Locate the cell with the specified text and output its [x, y] center coordinate. 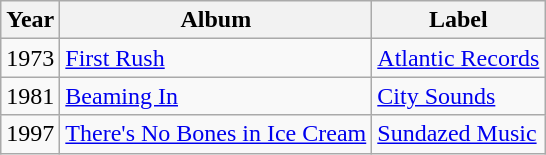
1997 [30, 134]
1973 [30, 58]
1981 [30, 96]
Label [458, 20]
City Sounds [458, 96]
Album [216, 20]
First Rush [216, 58]
Sundazed Music [458, 134]
Beaming In [216, 96]
Year [30, 20]
Atlantic Records [458, 58]
There's No Bones in Ice Cream [216, 134]
